Return [x, y] of the center of cell containing provided text 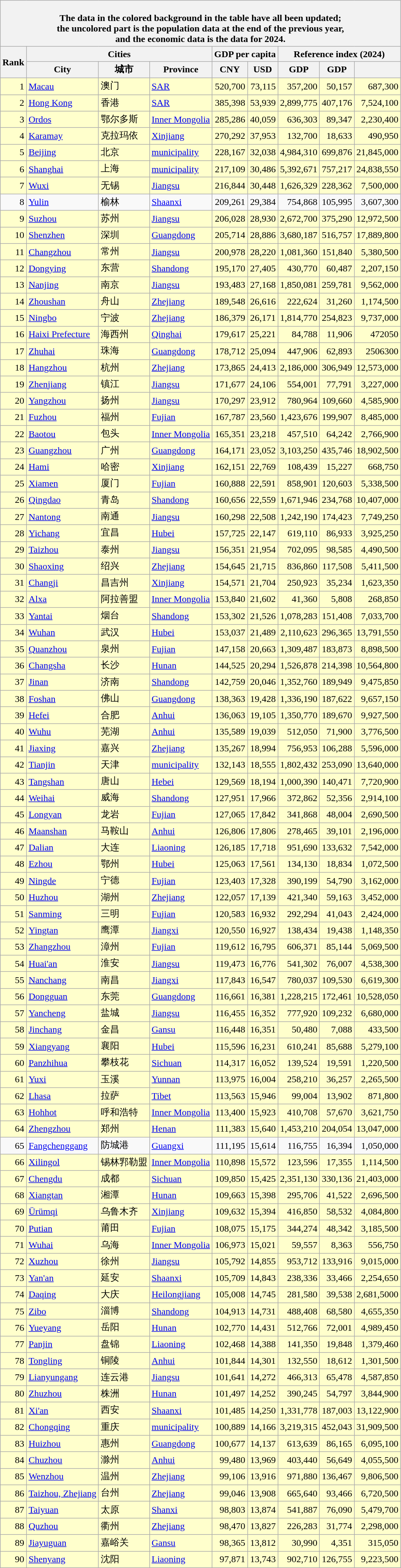
1,148,350 [377, 930]
111,383 [229, 1129]
三明 [124, 914]
武汉 [124, 632]
871,800 [377, 1096]
756,953 [299, 748]
Zibo [62, 1311]
29 [13, 550]
19,848 [337, 1344]
119,612 [229, 947]
14,166 [263, 1427]
Panzhihua [62, 1063]
21,526 [263, 616]
610,241 [299, 1046]
466,313 [299, 1377]
21,403,000 [377, 1179]
Wuhu [62, 732]
32,038 [263, 152]
54,797 [337, 1394]
133,916 [337, 1262]
Jinchang [62, 1030]
63 [13, 1112]
76,090 [337, 1510]
1,626,329 [299, 186]
80 [13, 1394]
攀枝花 [124, 1063]
132,550 [299, 1361]
101,485 [229, 1410]
哈密 [124, 467]
5,069,500 [377, 947]
108,439 [299, 467]
宁德 [124, 880]
9,737,000 [377, 318]
10,407,000 [377, 500]
Yichang [62, 534]
滁州 [124, 1460]
21 [13, 418]
70 [13, 1228]
Panjin [62, 1344]
21,602 [263, 600]
109,663 [229, 1195]
52,356 [337, 798]
142,759 [229, 682]
2,424,000 [377, 914]
9,657,150 [377, 698]
Sanming [62, 914]
2,351,130 [299, 1179]
13 [13, 285]
2506300 [377, 351]
109,660 [337, 401]
171,677 [229, 384]
57 [13, 1013]
19,591 [337, 1063]
Ürümqi [62, 1212]
46 [13, 831]
59,163 [337, 898]
锡林郛勒盟 [124, 1162]
74 [13, 1295]
14,250 [263, 1410]
13,969 [263, 1460]
2,899,775 [299, 103]
Suzhou [62, 219]
1,802,432 [299, 765]
Tibet [180, 1096]
780,037 [299, 980]
5,279,100 [377, 1046]
天津 [124, 765]
1,081,360 [299, 252]
Quanzhou [62, 649]
14,731 [263, 1311]
50,480 [299, 1030]
79 [13, 1377]
15,425 [263, 1179]
390,245 [299, 1394]
Yueyang [62, 1328]
14,252 [263, 1394]
281,580 [299, 1295]
Nanchang [62, 980]
3,925,250 [377, 534]
71,900 [337, 732]
636,303 [299, 120]
16,231 [263, 1046]
3,103,250 [299, 450]
83 [13, 1444]
78 [13, 1361]
Shanghai [62, 169]
重庆 [124, 1427]
连云港 [124, 1377]
38 [13, 698]
9,475,850 [377, 682]
39,538 [337, 1295]
3,185,500 [377, 1228]
99,004 [299, 1096]
2,690,500 [377, 814]
23,218 [263, 434]
Province [180, 70]
7 [13, 186]
南京 [124, 285]
Baotou [62, 434]
226,283 [299, 1526]
206,028 [229, 219]
222,624 [299, 302]
357,200 [299, 86]
87 [13, 1510]
556,750 [377, 1245]
259,781 [337, 285]
541,302 [299, 964]
北京 [124, 152]
15 [13, 318]
56 [13, 996]
Jiayuguan [62, 1543]
16,795 [263, 947]
164,171 [229, 450]
Henan [180, 1129]
41,522 [337, 1195]
乌海 [124, 1245]
3,680,187 [299, 236]
6,720,500 [377, 1493]
15,614 [263, 1146]
Changji [62, 583]
37 [13, 682]
14,745 [263, 1295]
253,090 [337, 765]
488,408 [299, 1311]
13,908 [263, 1493]
73 [13, 1278]
USD [263, 70]
14,272 [263, 1377]
97,871 [229, 1559]
东营 [124, 268]
512,766 [299, 1328]
1,072,500 [377, 864]
89 [13, 1543]
舟山 [124, 302]
35 [13, 649]
40,059 [263, 120]
Wuxi [62, 186]
13,640,000 [377, 765]
1,000,390 [299, 782]
68 [13, 1195]
7,524,100 [377, 103]
Dongying [62, 268]
16,004 [263, 1080]
Shanxi [180, 1510]
72 [13, 1262]
120,603 [337, 484]
1,301,500 [377, 1361]
433,500 [377, 1030]
606,371 [299, 947]
32 [13, 600]
Huzhou [62, 898]
193,483 [229, 285]
Hong Kong [62, 103]
144,525 [229, 666]
泰州 [124, 550]
19,039 [263, 732]
117,508 [337, 566]
116,661 [229, 996]
城市 [124, 70]
26,616 [263, 302]
27 [13, 516]
178,712 [229, 351]
375,290 [337, 219]
Qingdao [62, 500]
619,110 [299, 534]
1,453,210 [299, 1129]
Shenyang [62, 1559]
Ordos [62, 120]
Cities [119, 54]
81 [13, 1410]
49 [13, 880]
Shenzhen [62, 236]
554,001 [299, 384]
19 [13, 384]
惠州 [124, 1444]
Yingtan [62, 930]
龙岩 [124, 814]
Shaoxing [62, 566]
Guangxi [180, 1146]
Daqing [62, 1295]
53,939 [263, 103]
上海 [124, 169]
153,840 [229, 600]
无锡 [124, 186]
1,671,946 [299, 500]
71 [13, 1245]
102,468 [229, 1344]
85,688 [337, 1046]
铜陵 [124, 1361]
113,563 [229, 1096]
54 [13, 964]
13,791,550 [377, 632]
106,973 [229, 1245]
48,342 [337, 1228]
186,379 [229, 318]
435,746 [337, 450]
17,355 [337, 1162]
扬州 [124, 401]
Yuxi [62, 1080]
123,596 [299, 1162]
99,106 [229, 1477]
9,223,500 [377, 1559]
1,228,215 [299, 996]
Ningde [62, 880]
250,923 [299, 583]
44 [13, 798]
23,912 [263, 401]
66 [13, 1162]
668,750 [377, 467]
2,254,650 [377, 1278]
Tangshan [62, 782]
Weihai [62, 798]
金昌 [124, 1030]
102,770 [229, 1328]
58 [13, 1030]
18,994 [263, 748]
61 [13, 1080]
120,583 [229, 914]
20,663 [263, 649]
179,617 [229, 334]
1,050,000 [377, 1146]
Huai'an [62, 964]
85 [13, 1477]
5,380,500 [377, 252]
岳阳 [124, 1328]
1,623,350 [377, 583]
127,065 [229, 814]
Yan'an [62, 1278]
69 [13, 1212]
205,714 [229, 236]
呼和浩特 [124, 1112]
南通 [124, 516]
98,803 [229, 1510]
克拉玛依 [124, 136]
福州 [124, 418]
宜昌 [124, 534]
Zhenjiang [62, 384]
472050 [377, 334]
147,158 [229, 649]
Hebei [180, 782]
台州 [124, 1493]
Chuzhou [62, 1460]
18,633 [337, 136]
270,292 [229, 136]
72,001 [337, 1328]
17,718 [263, 848]
4,585,900 [377, 401]
209,261 [229, 202]
217,109 [229, 169]
173,865 [229, 368]
14,301 [263, 1361]
Fuzhou [62, 418]
湘潭 [124, 1195]
12,573,000 [377, 368]
珠海 [124, 351]
25 [13, 484]
徐州 [124, 1262]
Hefei [62, 716]
Chongqing [62, 1427]
15,227 [337, 467]
62,893 [337, 351]
20,294 [263, 666]
119,473 [229, 964]
26 [13, 500]
41 [13, 748]
镇江 [124, 384]
105,792 [229, 1262]
Jinan [62, 682]
23,052 [263, 450]
84 [13, 1460]
452,043 [337, 1427]
Zhuhai [62, 351]
85,144 [337, 947]
757,217 [337, 169]
24,413 [263, 368]
西安 [124, 1410]
9,562,000 [377, 285]
105,709 [229, 1278]
2,914,100 [377, 798]
120,550 [229, 930]
93,466 [337, 1493]
广州 [124, 450]
105,995 [337, 202]
Chengdu [62, 1179]
2,766,900 [377, 434]
15,398 [263, 1195]
58,532 [337, 1212]
75 [13, 1311]
88 [13, 1526]
108,075 [229, 1228]
湖州 [124, 898]
5,338,500 [377, 484]
City [62, 70]
2,230,400 [377, 120]
512,050 [299, 732]
泉州 [124, 649]
447,906 [299, 351]
20,046 [263, 682]
Yangzhou [62, 401]
Hohhot [62, 1112]
Qinghai [180, 334]
285,286 [229, 120]
613,639 [299, 1444]
101,844 [229, 1361]
187,622 [337, 698]
嘉峪关 [124, 1543]
127,951 [229, 798]
7,500,000 [377, 186]
Yunnan [180, 1080]
11 [13, 252]
阿拉善盟 [124, 600]
Nanjing [62, 285]
136,063 [229, 716]
836,860 [299, 566]
马鞍山 [124, 831]
漳州 [124, 947]
214,398 [337, 666]
902,710 [299, 1559]
嘉兴 [124, 748]
100,889 [229, 1427]
665,640 [299, 1493]
140,471 [337, 782]
苏州 [124, 219]
防城港 [124, 1146]
48 [13, 864]
Wenzhou [62, 1477]
17,806 [263, 831]
183,873 [337, 649]
30,486 [263, 169]
2,196,000 [377, 831]
162,151 [229, 467]
28 [13, 534]
153,302 [229, 616]
Xuzhou [62, 1262]
5,392,671 [299, 169]
7,088 [337, 1030]
36 [13, 666]
16,547 [263, 980]
135,267 [229, 748]
41,043 [337, 914]
Foshan [62, 698]
36,257 [337, 1080]
113,400 [229, 1112]
14,843 [263, 1278]
65,478 [337, 1377]
唐山 [124, 782]
27,405 [263, 268]
541,887 [299, 1510]
105,008 [229, 1295]
15,923 [263, 1112]
Taizhou, Zhejiang [62, 1493]
1,242,190 [299, 516]
109,530 [337, 980]
341,868 [299, 814]
4,084,800 [377, 1212]
258,210 [299, 1080]
457,510 [299, 434]
1,526,878 [299, 666]
Ezhou [62, 864]
14,431 [263, 1328]
Changzhou [62, 252]
7,542,000 [377, 848]
104,913 [229, 1311]
160,888 [229, 484]
21,954 [263, 550]
济南 [124, 682]
包头 [124, 434]
1,078,283 [299, 616]
CNY [229, 70]
41,360 [299, 600]
86,165 [337, 1444]
Rank [13, 62]
170,297 [229, 401]
60,487 [337, 268]
403,440 [299, 1460]
780,964 [299, 401]
5,808 [337, 600]
18 [13, 368]
189,670 [337, 716]
200,978 [229, 252]
50 [13, 898]
165,351 [229, 434]
1,350,770 [299, 716]
195,170 [229, 268]
31,260 [337, 302]
204,054 [337, 1129]
22,769 [263, 467]
4,989,450 [377, 1328]
2,110,623 [299, 632]
Tongling [62, 1361]
16 [13, 334]
Xiangyang [62, 1046]
315,050 [377, 1543]
Haixi Prefecture [62, 334]
28,930 [263, 219]
59,557 [299, 1245]
3,227,000 [377, 384]
101,641 [229, 1377]
132,700 [299, 136]
28,220 [263, 252]
76 [13, 1328]
成都 [124, 1179]
Xi'an [62, 1410]
971,880 [299, 1477]
盘锦 [124, 1344]
19,428 [263, 698]
47 [13, 848]
1,352,760 [299, 682]
22,147 [263, 534]
139,524 [299, 1063]
Alxa [62, 600]
24,838,550 [377, 169]
31,774 [337, 1526]
189,949 [337, 682]
702,095 [299, 550]
合肥 [124, 716]
温州 [124, 1477]
82 [13, 1427]
Zhangzhou [62, 947]
16,927 [263, 930]
香港 [124, 103]
26,171 [263, 318]
17,561 [263, 864]
56,649 [337, 1460]
114,317 [229, 1063]
951,690 [299, 848]
玉溪 [124, 1080]
9,806,500 [377, 1477]
Zhengzhou [62, 1129]
51 [13, 914]
宁波 [124, 318]
43 [13, 782]
67 [13, 1179]
126,806 [229, 831]
15,175 [263, 1228]
Jiaxing [62, 748]
13,916 [263, 1477]
青岛 [124, 500]
18,555 [263, 765]
77,791 [337, 384]
89,347 [337, 120]
430,770 [299, 268]
16,351 [263, 1030]
15,021 [263, 1245]
莆田 [124, 1228]
64 [13, 1129]
16,052 [263, 1063]
鄂尔多斯 [124, 120]
9 [13, 219]
鹰潭 [124, 930]
淄博 [124, 1311]
Longyan [62, 814]
4 [13, 136]
18,194 [263, 782]
109,632 [229, 1212]
襄阳 [124, 1046]
35,234 [337, 583]
4,490,500 [377, 550]
Xilingol [62, 1162]
2,186,000 [299, 368]
Guangzhou [62, 450]
754,868 [299, 202]
31 [13, 583]
沈阳 [124, 1559]
5 [13, 152]
21,704 [263, 583]
厦门 [124, 484]
27,168 [263, 285]
125,063 [229, 864]
3,621,750 [377, 1112]
1,331,778 [299, 1410]
Dongguan [62, 996]
160,656 [229, 500]
4,587,850 [377, 1377]
21,489 [263, 632]
99,046 [229, 1493]
111,195 [229, 1146]
64,242 [337, 434]
100,677 [229, 1444]
乌鲁木齐 [124, 1212]
Tianjin [62, 765]
7,033,700 [377, 616]
37,953 [263, 136]
22,591 [263, 484]
1,423,676 [299, 418]
东莞 [124, 996]
4,351 [337, 1543]
11,906 [337, 334]
174,423 [337, 516]
Taizhou [62, 550]
40 [13, 732]
Taiyuan [62, 1510]
17,842 [263, 814]
14,137 [263, 1444]
122,057 [229, 898]
4,538,300 [377, 964]
2,298,000 [377, 1526]
407,176 [337, 103]
21,845,000 [377, 152]
48,004 [337, 814]
76,007 [337, 964]
516,757 [337, 236]
芜湖 [124, 732]
19,105 [263, 716]
132,143 [229, 765]
1,336,190 [299, 698]
9,927,500 [377, 716]
9,015,000 [377, 1262]
Beijing [62, 152]
Zhoushan [62, 302]
30,448 [263, 186]
6 [13, 169]
2,207,150 [377, 268]
Macau [62, 86]
30,990 [299, 1543]
98,470 [229, 1526]
34 [13, 632]
126,185 [229, 848]
6,095,100 [377, 1444]
1,379,460 [377, 1344]
31,909,500 [377, 1427]
17,139 [263, 898]
拉萨 [124, 1096]
390,199 [299, 880]
2,265,500 [377, 1080]
Wuhai [62, 1245]
Huizhou [62, 1444]
衢州 [124, 1526]
39,101 [337, 831]
17,889,800 [377, 236]
3 [13, 120]
86,933 [337, 534]
12 [13, 268]
1,114,500 [377, 1162]
141,350 [299, 1344]
167,787 [229, 418]
3,219,315 [299, 1427]
18,834 [337, 864]
254,823 [337, 318]
520,700 [229, 86]
Quzhou [62, 1526]
153,037 [229, 632]
134,130 [299, 864]
5,411,500 [377, 566]
136,467 [337, 1477]
68,580 [337, 1311]
117,843 [229, 980]
3,776,500 [377, 732]
50,157 [337, 86]
410,708 [299, 1112]
13,902 [337, 1096]
330,136 [337, 1179]
16,394 [337, 1146]
24 [13, 467]
160,298 [229, 516]
Zhuzhou [62, 1394]
189,548 [229, 302]
Yulin [62, 202]
151,840 [337, 252]
10,564,800 [377, 666]
14,855 [263, 1262]
687,300 [377, 86]
Hami [62, 467]
126,755 [337, 1559]
953,712 [299, 1262]
16,381 [263, 996]
Reference index (2024) [339, 54]
156,351 [229, 550]
1,850,081 [299, 285]
52 [13, 930]
385,398 [229, 103]
138,434 [299, 930]
13,874 [263, 1510]
6,619,300 [377, 980]
Hangzhou [62, 368]
南昌 [124, 980]
86 [13, 1493]
234,768 [337, 500]
7,749,250 [377, 516]
14,388 [263, 1344]
33,466 [337, 1278]
15,394 [263, 1212]
65 [13, 1146]
13,743 [263, 1559]
22 [13, 434]
59 [13, 1046]
Maanshan [62, 831]
421,340 [299, 898]
3,844,900 [377, 1394]
30 [13, 566]
13,047,000 [377, 1129]
98,585 [337, 550]
绍兴 [124, 566]
116,448 [229, 1030]
10,528,050 [377, 996]
22,559 [263, 500]
12,972,500 [377, 219]
2,696,500 [377, 1195]
23,560 [263, 418]
16,352 [263, 1013]
14 [13, 302]
深圳 [124, 236]
98,365 [229, 1543]
216,844 [229, 186]
Yantai [62, 616]
295,706 [299, 1195]
15,640 [263, 1129]
Xiangtan [62, 1195]
60 [13, 1063]
Heilongjiang [180, 1295]
4,984,310 [299, 152]
24,106 [263, 384]
盐城 [124, 1013]
344,274 [299, 1228]
大庆 [124, 1295]
3,452,000 [377, 898]
2,681,5000 [377, 1295]
1,220,500 [377, 1063]
8 [13, 202]
22,508 [263, 516]
2 [13, 103]
278,465 [299, 831]
28,886 [263, 236]
109,232 [337, 1013]
1 [13, 86]
Wuhan [62, 632]
昌吉州 [124, 583]
306,949 [337, 368]
17,966 [263, 798]
15,572 [263, 1162]
Xiamen [62, 484]
鄂州 [124, 864]
116,455 [229, 1013]
3,607,300 [377, 202]
13,122,900 [377, 1410]
18,902,500 [377, 450]
25,221 [263, 334]
Changsha [62, 666]
416,850 [299, 1212]
榆林 [124, 202]
129,569 [229, 782]
199,907 [337, 418]
佛山 [124, 698]
45 [13, 814]
Lianyungang [62, 1377]
133,632 [337, 848]
699,876 [337, 152]
21,715 [263, 566]
84,788 [299, 334]
16,776 [263, 964]
Yancheng [62, 1013]
Ningbo [62, 318]
淮安 [124, 964]
116,755 [299, 1146]
8,363 [337, 1245]
187,003 [337, 1410]
238,336 [299, 1278]
151,408 [337, 616]
292,294 [299, 914]
GDP per capita [245, 54]
13,827 [263, 1526]
18,612 [337, 1361]
8,485,000 [377, 418]
常州 [124, 252]
33 [13, 616]
77 [13, 1344]
5,596,000 [377, 748]
延安 [124, 1278]
55 [13, 980]
1,309,487 [299, 649]
株洲 [124, 1394]
13,812 [263, 1543]
90 [13, 1559]
228,362 [337, 186]
110,898 [229, 1162]
73,115 [263, 86]
Dalian [62, 848]
15,946 [263, 1096]
57,670 [337, 1112]
太原 [124, 1510]
威海 [124, 798]
109,850 [229, 1179]
Putian [62, 1228]
29,384 [263, 202]
2,672,700 [299, 219]
6,680,000 [377, 1013]
17 [13, 351]
8,898,500 [377, 649]
大连 [124, 848]
115,596 [229, 1046]
17,328 [263, 880]
490,950 [377, 136]
106,288 [337, 748]
858,901 [299, 484]
长沙 [124, 666]
澳门 [124, 86]
777,920 [299, 1013]
1,814,770 [299, 318]
海西州 [124, 334]
25,094 [263, 351]
101,497 [229, 1394]
5,479,700 [377, 1510]
3,162,000 [377, 880]
62 [13, 1096]
16,932 [263, 914]
Lhasa [62, 1096]
10 [13, 236]
157,725 [229, 534]
20 [13, 401]
296,365 [337, 632]
42 [13, 765]
4,655,350 [377, 1311]
杭州 [124, 368]
郑州 [124, 1129]
268,850 [377, 600]
39 [13, 716]
372,862 [299, 798]
4,055,500 [377, 1460]
228,167 [229, 152]
23 [13, 450]
19,438 [337, 930]
154,571 [229, 583]
135,589 [229, 732]
123,403 [229, 880]
113,975 [229, 1080]
138,363 [229, 698]
99,480 [229, 1460]
53 [13, 947]
Nantong [62, 516]
7,720,900 [377, 782]
Fangchenggang [62, 1146]
1,174,500 [377, 302]
154,645 [229, 566]
Karamay [62, 136]
172,461 [337, 996]
54,790 [337, 880]
烟台 [124, 616]
